For the text-containing cell, return its midpoint in (x, y) coordinate format. 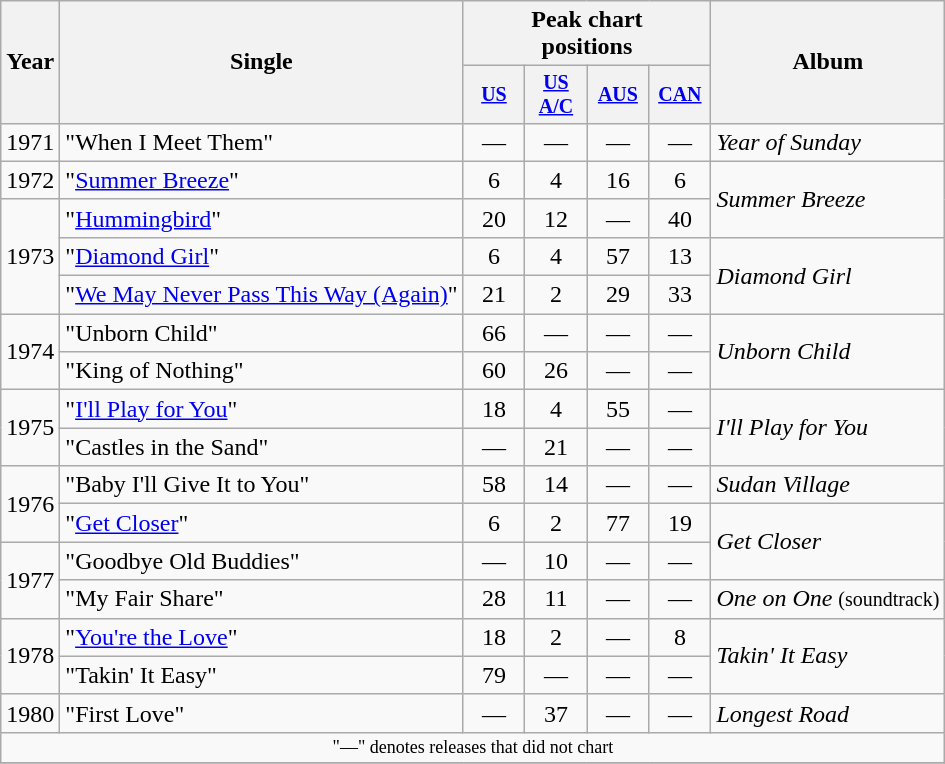
40 (680, 218)
US (494, 94)
"Castles in the Sand" (262, 447)
Album (828, 62)
"I'll Play for You" (262, 409)
"You're the Love" (262, 637)
28 (494, 599)
Get Closer (828, 542)
"Hummingbird" (262, 218)
60 (494, 371)
"Diamond Girl" (262, 256)
79 (494, 675)
I'll Play for You (828, 428)
"King of Nothing" (262, 371)
Single (262, 62)
Takin' It Easy (828, 656)
14 (556, 485)
1973 (30, 256)
"Baby I'll Give It to You" (262, 485)
66 (494, 333)
"We May Never Pass This Way (Again)" (262, 295)
1975 (30, 428)
20 (494, 218)
"Goodbye Old Buddies" (262, 561)
AUS (618, 94)
1974 (30, 352)
"Unborn Child" (262, 333)
1971 (30, 142)
58 (494, 485)
16 (618, 180)
Unborn Child (828, 352)
8 (680, 637)
Summer Breeze (828, 199)
"When I Meet Them" (262, 142)
1978 (30, 656)
Longest Road (828, 713)
10 (556, 561)
1980 (30, 713)
1972 (30, 180)
Diamond Girl (828, 275)
1977 (30, 580)
US A/C (556, 94)
19 (680, 523)
29 (618, 295)
"Get Closer" (262, 523)
1976 (30, 504)
11 (556, 599)
"My Fair Share" (262, 599)
Peak chartpositions (587, 34)
33 (680, 295)
26 (556, 371)
CAN (680, 94)
77 (618, 523)
Year (30, 62)
12 (556, 218)
37 (556, 713)
"—" denotes releases that did not chart (473, 748)
13 (680, 256)
57 (618, 256)
"Takin' It Easy" (262, 675)
Year of Sunday (828, 142)
"First Love" (262, 713)
"Summer Breeze" (262, 180)
Sudan Village (828, 485)
One on One (soundtrack) (828, 599)
55 (618, 409)
